Extract the (X, Y) coordinate from the center of the cell holding the provided text.  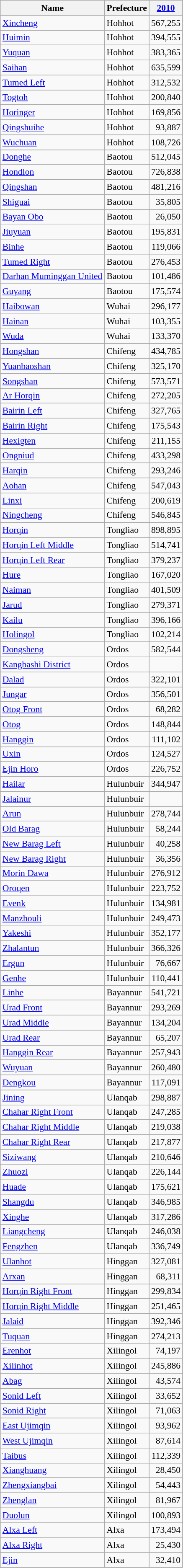
481,216 (166, 187)
175,543 (166, 426)
100,893 (166, 1515)
Bayan Obo (53, 217)
65,207 (166, 1038)
119,066 (166, 247)
541,721 (166, 993)
278,744 (166, 814)
249,473 (166, 918)
Manzhouli (53, 918)
573,571 (166, 381)
898,895 (166, 530)
257,943 (166, 1053)
Jiuyuan (53, 232)
336,749 (166, 1247)
Otog (53, 724)
Xinghe (53, 1217)
Uxin (53, 754)
514,741 (166, 545)
74,197 (166, 1351)
547,043 (166, 486)
117,091 (166, 1082)
32,410 (166, 1560)
West Ujimqin (53, 1441)
Shiguai (53, 202)
Xincheng (53, 23)
Hure (53, 575)
Morin Dawa (53, 873)
Kailu (53, 620)
Qingshuihe (53, 127)
Ejin (53, 1560)
Huade (53, 1187)
Genhe (53, 978)
346,985 (166, 1202)
Jalaid (53, 1321)
383,365 (166, 53)
68,311 (166, 1276)
Evenk (53, 904)
Abag (53, 1381)
276,453 (166, 262)
Hanggin (53, 739)
76,667 (166, 963)
175,621 (166, 1187)
Aohan (53, 486)
Hexigten (53, 441)
217,877 (166, 1142)
Wuchuan (53, 142)
Yakeshi (53, 933)
169,856 (166, 113)
108,726 (166, 142)
366,326 (166, 948)
226,752 (166, 769)
173,494 (166, 1530)
Ejin Horo (53, 769)
58,244 (166, 829)
245,886 (166, 1366)
112,339 (166, 1456)
298,887 (166, 1098)
East Ujimqin (53, 1426)
394,555 (166, 38)
312,532 (166, 83)
43,574 (166, 1381)
Siziwang (53, 1157)
635,599 (166, 68)
Horqin (53, 530)
247,285 (166, 1112)
512,045 (166, 157)
246,038 (166, 1232)
110,441 (166, 978)
210,646 (166, 1157)
726,838 (166, 172)
Tuquan (53, 1336)
68,282 (166, 710)
322,101 (166, 679)
401,509 (166, 590)
2010 (166, 8)
Jarud (53, 605)
Zhalantun (53, 948)
200,619 (166, 501)
Xianghuang (53, 1470)
433,298 (166, 456)
36,356 (166, 859)
71,063 (166, 1411)
Dongsheng (53, 650)
Hanggin Rear (53, 1053)
Arun (53, 814)
Wuyuan (53, 1068)
Jining (53, 1098)
Ulanhot (53, 1262)
Xilinhot (53, 1366)
582,544 (166, 650)
Bairin Left (53, 411)
Hongshan (53, 351)
296,177 (166, 307)
133,370 (166, 336)
Sonid Left (53, 1396)
New Barag Left (53, 844)
Hondlon (53, 172)
Dengkou (53, 1082)
379,237 (166, 560)
103,355 (166, 321)
26,050 (166, 217)
200,840 (166, 98)
260,480 (166, 1068)
Otog Front (53, 710)
Linhe (53, 993)
327,081 (166, 1262)
293,246 (166, 471)
Shangdu (53, 1202)
Prefecture (126, 8)
Hailar (53, 784)
Taibus (53, 1456)
317,286 (166, 1217)
Horqin Right Front (53, 1292)
Yuanbaoshan (53, 366)
Zhenglan (53, 1501)
299,834 (166, 1292)
87,614 (166, 1441)
175,574 (166, 292)
Qingshan (53, 187)
93,887 (166, 127)
226,144 (166, 1172)
Ar Horqin (53, 396)
392,346 (166, 1321)
Chahar Right Front (53, 1112)
Sonid Right (53, 1411)
25,430 (166, 1545)
Name (53, 8)
276,912 (166, 873)
Linxi (53, 501)
396,166 (166, 620)
Yuquan (53, 53)
Erenhot (53, 1351)
211,155 (166, 441)
352,177 (166, 933)
Arxan (53, 1276)
Fengzhen (53, 1247)
Togtoh (53, 98)
546,845 (166, 515)
111,102 (166, 739)
327,765 (166, 411)
Old Barag (53, 829)
195,831 (166, 232)
293,269 (166, 1008)
Saihan (53, 68)
33,652 (166, 1396)
251,465 (166, 1307)
New Barag Right (53, 859)
148,844 (166, 724)
Guyang (53, 292)
167,020 (166, 575)
Duolun (53, 1515)
40,258 (166, 844)
Jalainur (53, 799)
Kangbashi District (53, 665)
124,527 (166, 754)
344,947 (166, 784)
Oroqen (53, 889)
102,214 (166, 635)
Urad Middle (53, 1023)
81,967 (166, 1501)
101,486 (166, 276)
272,205 (166, 396)
Holingol (53, 635)
Zhuozi (53, 1172)
Dalad (53, 679)
Ongniud (53, 456)
93,962 (166, 1426)
Chahar Right Rear (53, 1142)
Naiman (53, 590)
Horinger (53, 113)
279,371 (166, 605)
Zhengxiangbai (53, 1485)
Alxa Left (53, 1530)
Horqin Left Rear (53, 560)
35,805 (166, 202)
Tumed Left (53, 83)
Jungar (53, 695)
Huimin (53, 38)
Liangcheng (53, 1232)
Donghe (53, 157)
28,450 (166, 1470)
Harqin (53, 471)
567,255 (166, 23)
Horqin Left Middle (53, 545)
54,443 (166, 1485)
274,213 (166, 1336)
Haibowan (53, 307)
134,981 (166, 904)
Urad Rear (53, 1038)
223,752 (166, 889)
Bairin Right (53, 426)
Wuda (53, 336)
Chahar Right Middle (53, 1127)
134,204 (166, 1023)
Alxa Right (53, 1545)
434,785 (166, 351)
356,501 (166, 695)
Ergun (53, 963)
325,170 (166, 366)
Ningcheng (53, 515)
Darhan Muminggan United (53, 276)
219,038 (166, 1127)
Songshan (53, 381)
Hainan (53, 321)
Horqin Right Middle (53, 1307)
Urad Front (53, 1008)
Tumed Right (53, 262)
Binhe (53, 247)
